Output the [X, Y] coordinate of the center of the cell containing the given text.  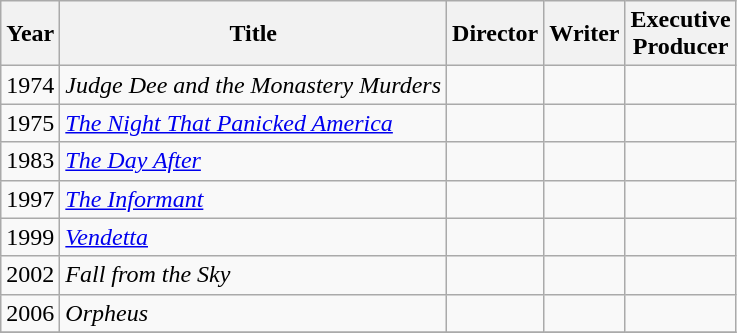
Judge Dee and the Monastery Murders [254, 85]
The Night That Panicked America [254, 123]
Director [496, 34]
Year [30, 34]
1974 [30, 85]
The Day After [254, 161]
2002 [30, 275]
ExecutiveProducer [680, 34]
1975 [30, 123]
Writer [584, 34]
Fall from the Sky [254, 275]
The Informant [254, 199]
1997 [30, 199]
1983 [30, 161]
Vendetta [254, 237]
2006 [30, 313]
Title [254, 34]
Orpheus [254, 313]
1999 [30, 237]
